Search for the cell housing the specified text and yield its (x, y) center coordinate. 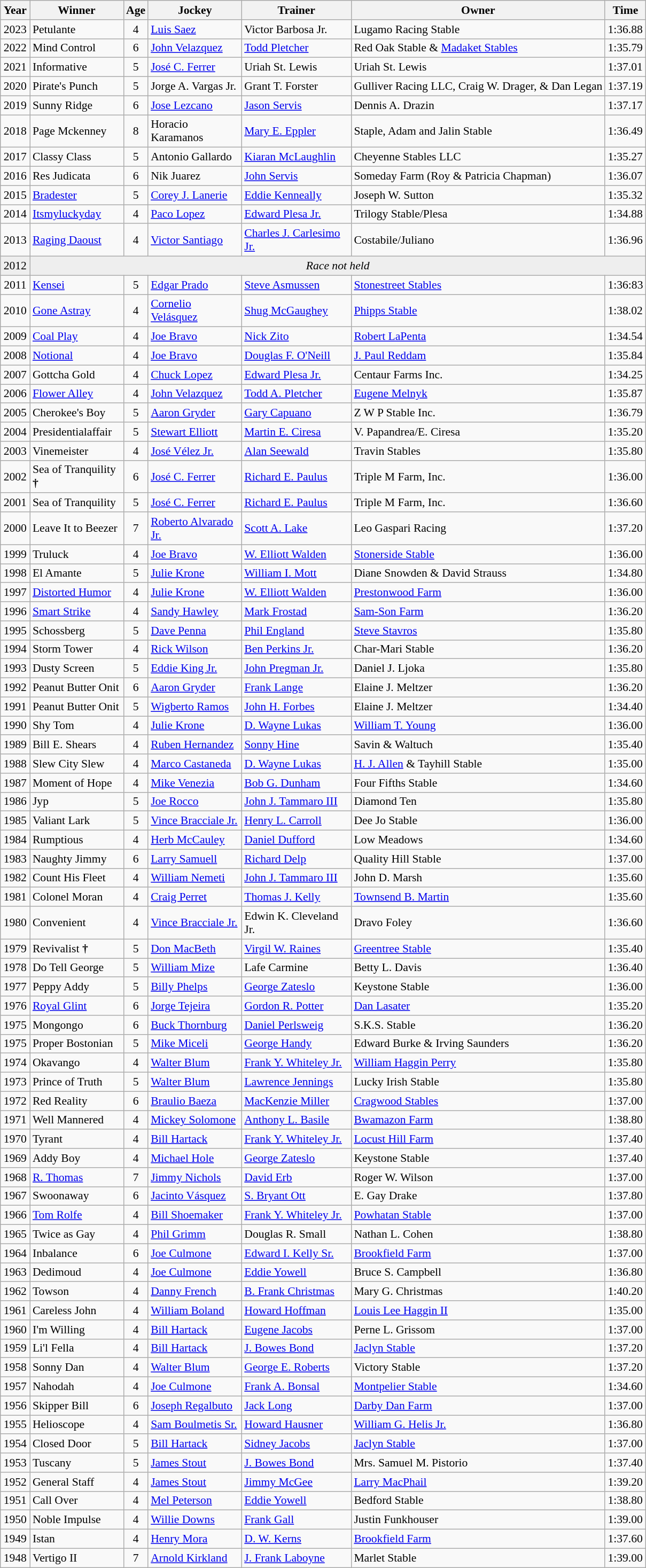
Classy Class (77, 157)
Bradester (77, 195)
1973 (15, 1082)
William T. Young (478, 726)
2000 (15, 528)
Notional (77, 356)
Li'l Fella (77, 1348)
1:37.17 (625, 105)
El Amante (77, 573)
Bill E. Shears (77, 745)
Leave It to Beezer (77, 528)
2009 (15, 337)
Diamond Ten (478, 802)
Convenient (77, 922)
Mary E. Eppler (296, 131)
Age (136, 10)
Henry Mora (194, 1539)
1:37.60 (625, 1539)
1981 (15, 897)
Sam-Son Farm (478, 611)
Tuscany (77, 1463)
Pirate's Punch (77, 87)
Roger W. Wilson (478, 1177)
Victor Barbosa Jr. (296, 29)
1:39.20 (625, 1482)
Scott A. Lake (296, 528)
Mary G. Christmas (478, 1292)
Gone Astray (77, 311)
Kiaran McLaughlin (296, 157)
Craig Perret (194, 897)
Robert LaPenta (478, 337)
Dan Lasater (478, 1006)
Dusty Screen (77, 669)
Well Mannered (77, 1120)
Towson (77, 1292)
Nathan L. Cohen (478, 1235)
Centaur Farms Inc. (478, 375)
2007 (15, 375)
Shy Tom (77, 726)
Diane Snowden & David Strauss (478, 573)
William G. Helis Jr. (478, 1425)
Daniel J. Ljoka (478, 669)
Marlet Stable (478, 1558)
Edward I. Kelly Sr. (296, 1253)
Steve Asmussen (296, 285)
Greentree Stable (478, 949)
William I. Mott (296, 573)
1:37.01 (625, 67)
Edgar Prado (194, 285)
Joseph Regalbuto (194, 1406)
S. Bryant Ott (296, 1196)
Slew City Slew (77, 764)
Smart Strike (77, 611)
William Mize (194, 968)
William Boland (194, 1310)
2003 (15, 451)
2010 (15, 311)
Low Meadows (478, 840)
S.K.S. Stable (478, 1025)
Tom Rolfe (77, 1215)
2006 (15, 394)
Staple, Adam and Jalin Stable (478, 131)
Prestonwood Farm (478, 593)
Bruce S. Campbell (478, 1272)
D. W. Kerns (296, 1539)
Horacio Karamanos (194, 131)
Herb McCauley (194, 840)
Leo Gaspari Racing (478, 528)
Mickey Solomone (194, 1120)
Revivalist † (77, 949)
Arnold Kirkland (194, 1558)
Bwamazon Farm (478, 1120)
Lucky Irish Stable (478, 1082)
Twice as Gay (77, 1235)
Trainer (296, 10)
Phil England (296, 631)
Res Judicata (77, 176)
2005 (15, 413)
Howard Hoffman (296, 1310)
MacKenzie Miller (296, 1101)
H. J. Allen & Tayhill Stable (478, 764)
2018 (15, 131)
Jason Servis (296, 105)
Helioscope (77, 1425)
Anthony L. Basile (296, 1120)
Trilogy Stable/Plesa (478, 214)
J. Frank Laboyne (296, 1558)
Skipper Bill (77, 1406)
Douglas F. O'Neill (296, 356)
Don MacBeth (194, 949)
J. Paul Reddam (478, 356)
1:37.80 (625, 1196)
Thomas J. Kelly (296, 897)
1999 (15, 554)
1961 (15, 1310)
Quality Hill Stable (478, 859)
Addy Boy (77, 1158)
Antonio Gallardo (194, 157)
Storm Tower (77, 649)
1979 (15, 949)
Mike Miceli (194, 1044)
Royal Glint (77, 1006)
Steve Stavros (478, 631)
Jorge A. Vargas Jr. (194, 87)
William Nemeti (194, 878)
Savin & Waltuch (478, 745)
Mel Peterson (194, 1501)
2020 (15, 87)
Sam Boulmetis Sr. (194, 1425)
Peppy Addy (77, 987)
Jacinto Vásquez (194, 1196)
Careless John (77, 1310)
Frank Lange (296, 688)
Inbalance (77, 1253)
Dravo Foley (478, 922)
Powhatan Stable (478, 1215)
1:35.87 (625, 394)
Jose Lezcano (194, 105)
Gary Capuano (296, 413)
Proper Bostonian (77, 1044)
1974 (15, 1063)
Nick Zito (296, 337)
1952 (15, 1482)
David Erb (296, 1177)
Buck Thornburg (194, 1025)
1956 (15, 1406)
8 (136, 131)
Char-Mari Stable (478, 649)
Gulliver Racing LLC, Craig W. Drager, & Dan Legan (478, 87)
José Vélez Jr. (194, 451)
1:40.20 (625, 1292)
Daniel Dufford (296, 840)
Phil Grimm (194, 1235)
1:35.84 (625, 356)
Noble Impulse (77, 1520)
Owner (478, 10)
John Pregman Jr. (296, 669)
Moment of Hope (77, 783)
Danny French (194, 1292)
Edwin K. Cleveland Jr. (296, 922)
Flower Alley (77, 394)
John D. Marsh (478, 878)
1:37.19 (625, 87)
Eugene Melnyk (478, 394)
1:34.40 (625, 707)
1953 (15, 1463)
Raging Daoust (77, 240)
Frank A. Bonsal (296, 1387)
Time (625, 10)
Frank Gall (296, 1520)
Cornelio Velásquez (194, 311)
Gottcha Gold (77, 375)
Mongongo (77, 1025)
1983 (15, 859)
1:34.80 (625, 573)
1969 (15, 1158)
Travin Stables (478, 451)
George Handy (296, 1044)
Paco Lopez (194, 214)
Braulio Baeza (194, 1101)
2004 (15, 432)
Chuck Lopez (194, 375)
Mike Venezia (194, 783)
2012 (15, 266)
1:36.88 (625, 29)
Jimmy McGee (296, 1482)
Marco Castaneda (194, 764)
Eugene Jacobs (296, 1330)
2023 (15, 29)
Locust Hill Farm (478, 1139)
John Servis (296, 176)
2021 (15, 67)
Valiant Lark (77, 821)
1964 (15, 1253)
Victory Stable (478, 1368)
Edward Burke & Irving Saunders (478, 1044)
1971 (15, 1120)
1963 (15, 1272)
Todd A. Pletcher (296, 394)
Bedford Stable (478, 1501)
2019 (15, 105)
2011 (15, 285)
Call Over (77, 1501)
General Staff (77, 1482)
1980 (15, 922)
Ben Perkins Jr. (296, 649)
B. Frank Christmas (296, 1292)
1994 (15, 649)
2022 (15, 48)
1948 (15, 1558)
Someday Farm (Roy & Patricia Chapman) (478, 176)
1:36.96 (625, 240)
Grant T. Forster (296, 87)
1:35.79 (625, 48)
Tyrant (77, 1139)
Joe Rocco (194, 802)
Jimmy Nichols (194, 1177)
1:34.25 (625, 375)
Costabile/Juliano (478, 240)
Vinemeister (77, 451)
Page Mckenney (77, 131)
Sea of Tranquility † (77, 477)
Jockey (194, 10)
Victor Santiago (194, 240)
Sidney Jacobs (296, 1444)
Darby Dan Farm (478, 1406)
2013 (15, 240)
Roberto Alvarado Jr. (194, 528)
Virgil W. Raines (296, 949)
Louis Lee Haggin II (478, 1310)
George E. Roberts (296, 1368)
Vertigo II (77, 1558)
Swoonaway (77, 1196)
1991 (15, 707)
Larry Samuell (194, 859)
Bill Shoemaker (194, 1215)
1972 (15, 1101)
1966 (15, 1215)
Sandy Hawley (194, 611)
1997 (15, 593)
Luis Saez (194, 29)
Bob G. Dunham (296, 783)
Richard Delp (296, 859)
1998 (15, 573)
1986 (15, 802)
Gordon R. Potter (296, 1006)
E. Gay Drake (478, 1196)
Z W P Stable Inc. (478, 413)
Four Fifths Stable (478, 783)
2016 (15, 176)
1965 (15, 1235)
Sunny Ridge (77, 105)
Rumptious (77, 840)
1992 (15, 688)
Rick Wilson (194, 649)
Justin Funkhouser (478, 1520)
Nik Juarez (194, 176)
Eddie King Jr. (194, 669)
1995 (15, 631)
1:34.54 (625, 337)
Stonestreet Stables (478, 285)
Charles J. Carlesimo Jr. (296, 240)
Sea of Tranquility (77, 503)
Jorge Tejeira (194, 1006)
1962 (15, 1292)
Daniel Perlsweig (296, 1025)
1985 (15, 821)
William Haggin Perry (478, 1063)
Prince of Truth (77, 1082)
Billy Phelps (194, 987)
Red Oak Stable & Madaket Stables (478, 48)
Schossberg (77, 631)
Naughty Jimmy (77, 859)
1970 (15, 1139)
1989 (15, 745)
1:38.02 (625, 311)
Mark Frostad (296, 611)
Race not held (338, 266)
Stonerside Stable (478, 554)
1950 (15, 1520)
Itsmyluckyday (77, 214)
Todd Pletcher (296, 48)
2001 (15, 503)
Dee Jo Stable (478, 821)
Corey J. Lanerie (194, 195)
Informative (77, 67)
1960 (15, 1330)
John H. Forbes (296, 707)
Lafe Carmine (296, 968)
Stewart Elliott (194, 432)
Lugamo Racing Stable (478, 29)
Okavango (77, 1063)
Petulante (77, 29)
Betty L. Davis (478, 968)
1:36:83 (625, 285)
Coal Play (77, 337)
2017 (15, 157)
1967 (15, 1196)
Count His Fleet (77, 878)
1977 (15, 987)
1959 (15, 1348)
Kensei (77, 285)
V. Papandrea/E. Ciresa (478, 432)
Perne L. Grissom (478, 1330)
Eddie Kenneally (296, 195)
Do Tell George (77, 968)
1993 (15, 669)
1951 (15, 1501)
Winner (77, 10)
Townsend B. Martin (478, 897)
Montpelier Stable (478, 1387)
1982 (15, 878)
Dedimoud (77, 1272)
Dennis A. Drazin (478, 105)
1957 (15, 1387)
1:35.32 (625, 195)
Sonny Hine (296, 745)
Wigberto Ramos (194, 707)
Phipps Stable (478, 311)
Year (15, 10)
1987 (15, 783)
Istan (77, 1539)
1996 (15, 611)
R. Thomas (77, 1177)
1976 (15, 1006)
Shug McGaughey (296, 311)
Larry MacPhail (478, 1482)
2014 (15, 214)
Dave Penna (194, 631)
Mrs. Samuel M. Pistorio (478, 1463)
Howard Hausner (296, 1425)
Cherokee's Boy (77, 413)
Red Reality (77, 1101)
Alan Seewald (296, 451)
Lawrence Jennings (296, 1082)
Colonel Moran (77, 897)
1968 (15, 1177)
1988 (15, 764)
Henry L. Carroll (296, 821)
1:36.40 (625, 968)
Martin E. Ciresa (296, 432)
I'm Willing (77, 1330)
Distorted Humor (77, 593)
Nahodah (77, 1387)
1:36.49 (625, 131)
1984 (15, 840)
Closed Door (77, 1444)
2015 (15, 195)
1:36.79 (625, 413)
Michael Hole (194, 1158)
Mind Control (77, 48)
2008 (15, 356)
Presidentialaffair (77, 432)
1:34.88 (625, 214)
Jyp (77, 802)
Ruben Hernandez (194, 745)
2002 (15, 477)
1990 (15, 726)
Joseph W. Sutton (478, 195)
Douglas R. Small (296, 1235)
Cragwood Stables (478, 1101)
1958 (15, 1368)
Willie Downs (194, 1520)
Cheyenne Stables LLC (478, 157)
1:36.07 (625, 176)
1978 (15, 968)
1954 (15, 1444)
1949 (15, 1539)
1:35.27 (625, 157)
1955 (15, 1425)
Truluck (77, 554)
Jack Long (296, 1406)
Sonny Dan (77, 1368)
